Provide the [X, Y] coordinate of the cell's center where the given text is located.  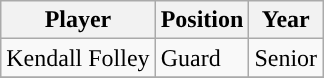
Position [202, 20]
Guard [202, 58]
Year [286, 20]
Kendall Folley [78, 58]
Player [78, 20]
Senior [286, 58]
